Pinpoint the cell where the given text exists, returning its (X, Y) midpoint coordinate. 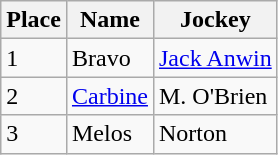
Norton (215, 134)
2 (34, 96)
Carbine (110, 96)
Bravo (110, 58)
M. O'Brien (215, 96)
Melos (110, 134)
Jockey (215, 20)
Name (110, 20)
Place (34, 20)
1 (34, 58)
Jack Anwin (215, 58)
3 (34, 134)
